Locate the cell with the specified text and output its (x, y) center coordinate. 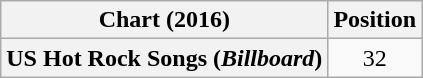
Position (375, 20)
Chart (2016) (164, 20)
32 (375, 58)
US Hot Rock Songs (Billboard) (164, 58)
